Capture the cell that displays the provided text and extract its [x, y] central coordinate. 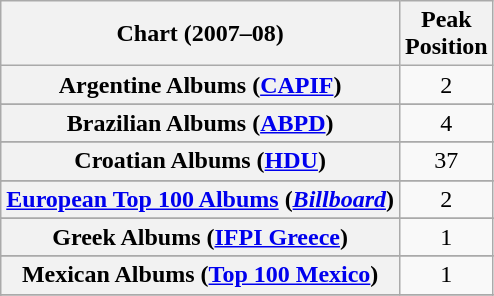
Croatian Albums (HDU) [200, 161]
Mexican Albums (Top 100 Mexico) [200, 275]
37 [446, 161]
Chart (2007–08) [200, 34]
Brazilian Albums (ABPD) [200, 123]
4 [446, 123]
Greek Albums (IFPI Greece) [200, 237]
PeakPosition [446, 34]
Argentine Albums (CAPIF) [200, 85]
European Top 100 Albums (Billboard) [200, 199]
